Search for the cell housing the specified text and yield its [X, Y] center coordinate. 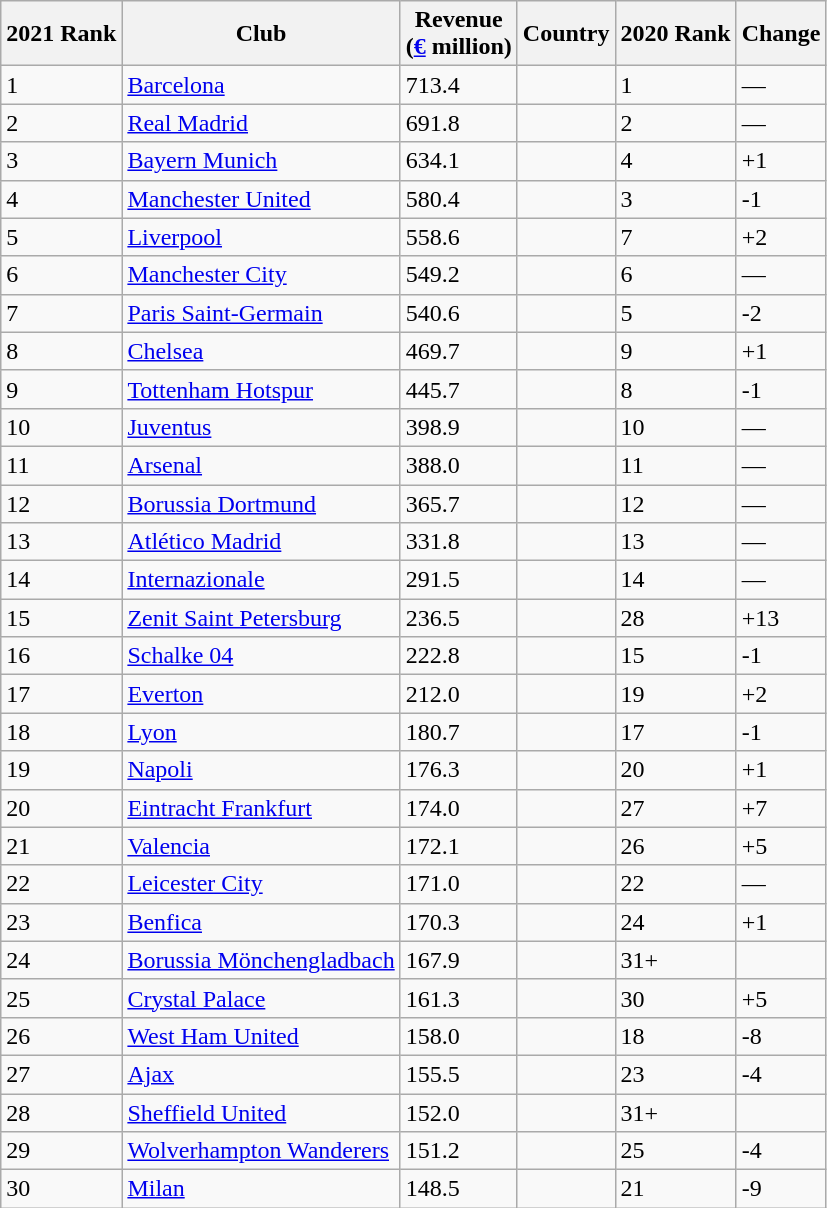
580.4 [458, 199]
167.9 [458, 960]
Liverpool [261, 237]
331.8 [458, 542]
Change [781, 34]
152.0 [458, 1113]
29 [62, 1151]
Eintracht Frankfurt [261, 808]
236.5 [458, 618]
-9 [781, 1189]
Leicester City [261, 884]
148.5 [458, 1189]
+13 [781, 618]
2020 Rank [676, 34]
212.0 [458, 694]
176.3 [458, 770]
549.2 [458, 275]
Lyon [261, 732]
2021 Rank [62, 34]
155.5 [458, 1074]
161.3 [458, 998]
365.7 [458, 503]
+7 [781, 808]
Barcelona [261, 85]
Bayern Munich [261, 161]
158.0 [458, 1036]
Everton [261, 694]
16 [62, 656]
291.5 [458, 580]
Manchester City [261, 275]
388.0 [458, 465]
Chelsea [261, 351]
Benfica [261, 922]
691.8 [458, 123]
151.2 [458, 1151]
172.1 [458, 846]
Schalke 04 [261, 656]
Borussia Mönchengladbach [261, 960]
171.0 [458, 884]
558.6 [458, 237]
634.1 [458, 161]
Revenue (€ million) [458, 34]
-2 [781, 313]
469.7 [458, 351]
Valencia [261, 846]
Internazionale [261, 580]
713.4 [458, 85]
Crystal Palace [261, 998]
398.9 [458, 427]
Atlético Madrid [261, 542]
445.7 [458, 389]
-8 [781, 1036]
Club [261, 34]
Real Madrid [261, 123]
Country [566, 34]
174.0 [458, 808]
Zenit Saint Petersburg [261, 618]
Wolverhampton Wanderers [261, 1151]
Tottenham Hotspur [261, 389]
Arsenal [261, 465]
Milan [261, 1189]
170.3 [458, 922]
Sheffield United [261, 1113]
Manchester United [261, 199]
222.8 [458, 656]
West Ham United [261, 1036]
Napoli [261, 770]
Paris Saint-Germain [261, 313]
180.7 [458, 732]
540.6 [458, 313]
Borussia Dortmund [261, 503]
Juventus [261, 427]
Ajax [261, 1074]
